Output the [x, y] coordinate of the center of the cell containing the given text.  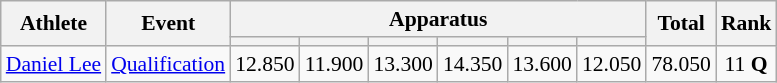
14.350 [472, 64]
Athlete [54, 24]
12.050 [612, 64]
13.600 [542, 64]
13.300 [402, 64]
12.850 [264, 64]
Total [680, 24]
Rank [746, 24]
78.050 [680, 64]
11.900 [334, 64]
Apparatus [438, 19]
Event [168, 24]
11 Q [746, 64]
Qualification [168, 64]
Daniel Lee [54, 64]
